Search for the cell housing the specified text and yield its [x, y] center coordinate. 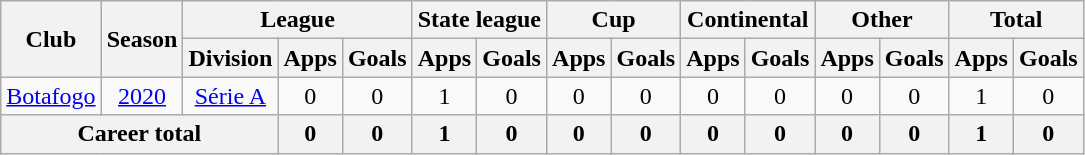
Season [142, 39]
Club [51, 39]
Cup [614, 20]
2020 [142, 96]
Continental [748, 20]
Other [882, 20]
State league [479, 20]
Total [1016, 20]
League [298, 20]
Career total [140, 134]
Série A [230, 96]
Division [230, 58]
Botafogo [51, 96]
